Search for the cell housing the specified text and yield its [X, Y] center coordinate. 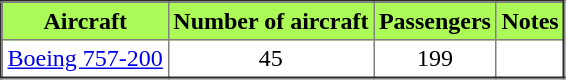
Notes [530, 21]
45 [271, 59]
Boeing 757-200 [86, 59]
Passengers [435, 21]
199 [435, 59]
Aircraft [86, 21]
Number of aircraft [271, 21]
